Determine the (x, y) coordinate at the center of the cell enclosing the given text.  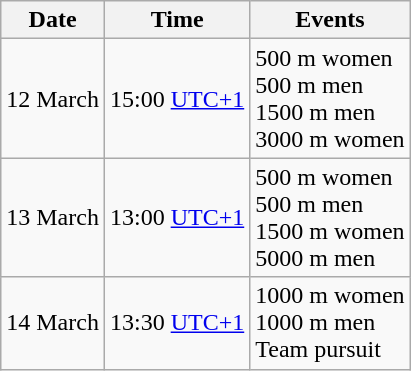
12 March (53, 98)
Events (330, 20)
1000 m women1000 m menTeam pursuit (330, 323)
13:30 UTC+1 (176, 323)
14 March (53, 323)
Time (176, 20)
13:00 UTC+1 (176, 218)
500 m women500 m men1500 m men3000 m women (330, 98)
Date (53, 20)
15:00 UTC+1 (176, 98)
13 March (53, 218)
500 m women500 m men1500 m women5000 m men (330, 218)
